Capture the cell that displays the provided text and extract its (x, y) central coordinate. 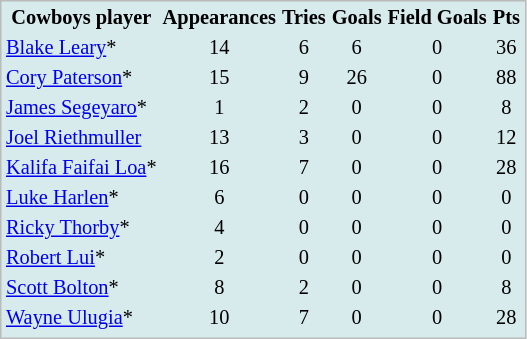
Goals (356, 18)
1 (219, 108)
4 (219, 228)
88 (506, 78)
Wayne Ulugia* (81, 318)
Ricky Thorby* (81, 228)
9 (304, 78)
3 (304, 138)
Scott Bolton* (81, 288)
Field Goals (437, 18)
16 (219, 168)
Kalifa Faifai Loa* (81, 168)
Robert Lui* (81, 258)
Tries (304, 18)
Appearances (219, 18)
James Segeyaro* (81, 108)
Luke Harlen* (81, 198)
14 (219, 48)
10 (219, 318)
36 (506, 48)
Pts (506, 18)
Cowboys player (81, 18)
Joel Riethmuller (81, 138)
26 (356, 78)
15 (219, 78)
12 (506, 138)
13 (219, 138)
Blake Leary* (81, 48)
Cory Paterson* (81, 78)
